Determine the (X, Y) coordinate at the center of the cell enclosing the given text.  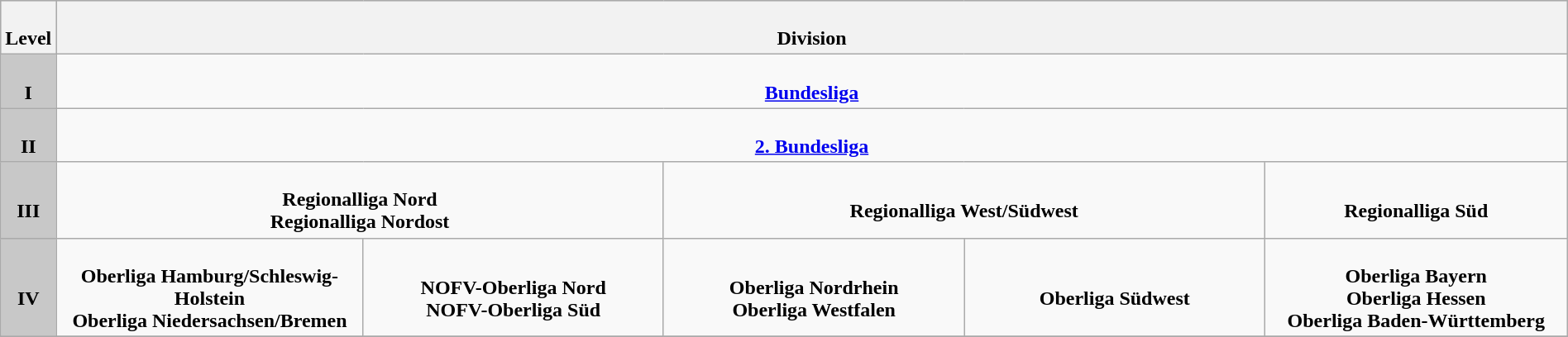
Regionalliga West/Südwest (964, 200)
Oberliga Bayern Oberliga Hessen Oberliga Baden-Württemberg (1416, 287)
Oberliga Südwest (1115, 287)
IV (28, 287)
Oberliga Hamburg/Schleswig-Holstein Oberliga Niedersachsen/Bremen (210, 287)
I (28, 81)
II (28, 135)
III (28, 200)
Bundesliga (812, 81)
Oberliga Nordrhein Oberliga Westfalen (814, 287)
Regionalliga Süd (1416, 200)
Level (28, 28)
Division (812, 28)
NOFV-Oberliga Nord NOFV-Oberliga Süd (513, 287)
2. Bundesliga (812, 135)
Regionalliga Nord Regionalliga Nordost (360, 200)
